From the cell containing the given text, extract its center point as [x, y] coordinate. 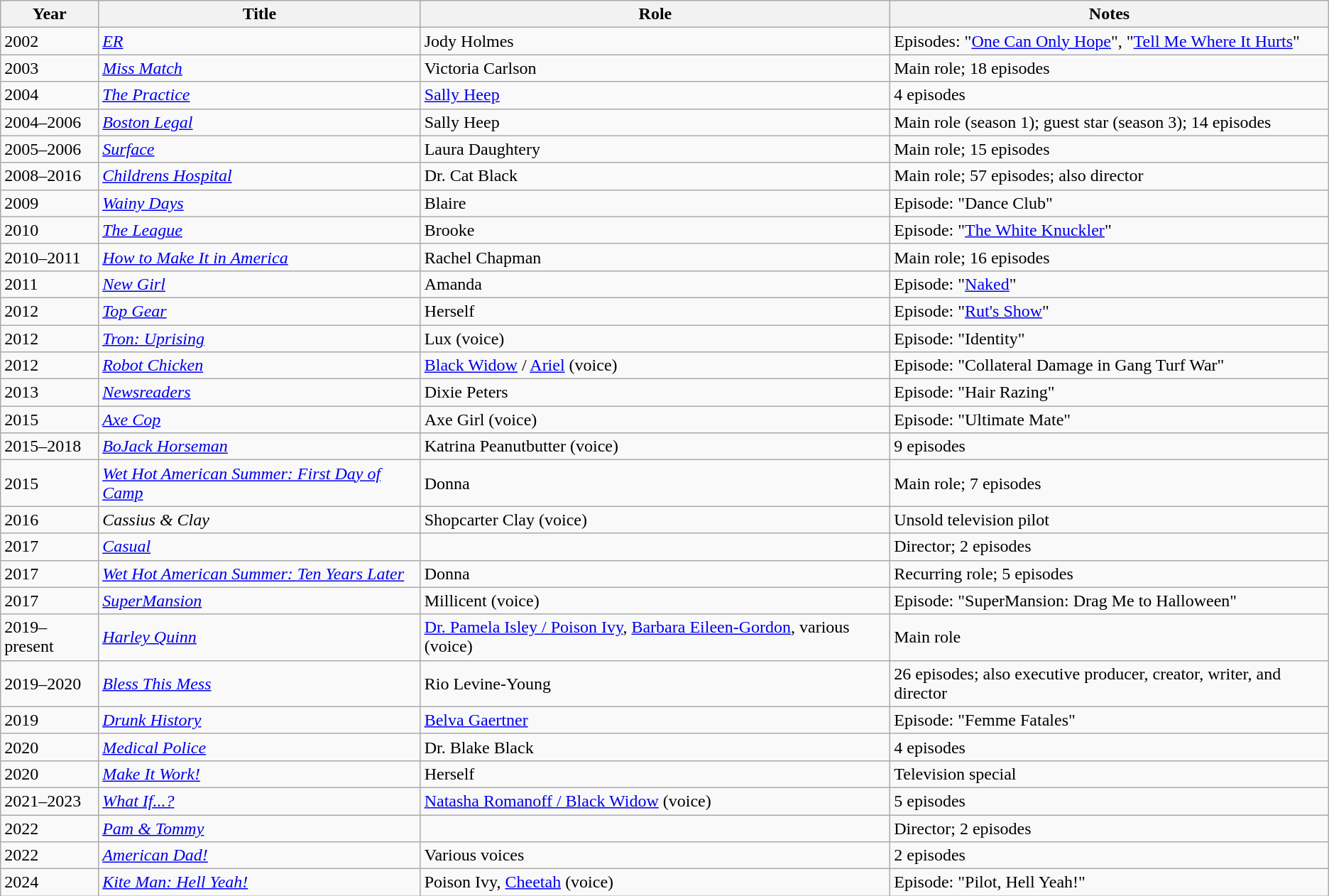
2019 [50, 720]
Unsold television pilot [1110, 520]
Childrens Hospital [260, 176]
Episode: "Collateral Damage in Gang Turf War" [1110, 366]
Miss Match [260, 68]
Brooke [655, 230]
Dr. Pamela Isley / Poison Ivy, Barbara Eileen-Gordon, various (voice) [655, 638]
9 episodes [1110, 447]
Axe Girl (voice) [655, 420]
Black Widow / Ariel (voice) [655, 366]
Lux (voice) [655, 339]
Shopcarter Clay (voice) [655, 520]
2024 [50, 883]
Top Gear [260, 311]
2002 [50, 41]
Laura Daughtery [655, 149]
Main role (season 1); guest star (season 3); 14 episodes [1110, 122]
Pam & Tommy [260, 829]
Medical Police [260, 747]
26 episodes; also executive producer, creator, writer, and director [1110, 683]
2005–2006 [50, 149]
2016 [50, 520]
Axe Cop [260, 420]
Kite Man: Hell Yeah! [260, 883]
2021–2023 [50, 801]
2004 [50, 95]
Various voices [655, 856]
Episode: "Rut's Show" [1110, 311]
Recurring role; 5 episodes [1110, 574]
How to Make It in America [260, 257]
Cassius & Clay [260, 520]
Wet Hot American Summer: Ten Years Later [260, 574]
2008–2016 [50, 176]
2019–present [50, 638]
2004–2006 [50, 122]
2 episodes [1110, 856]
Role [655, 14]
Episode: "Ultimate Mate" [1110, 420]
Main role [1110, 638]
Dr. Cat Black [655, 176]
2015–2018 [50, 447]
Natasha Romanoff / Black Widow (voice) [655, 801]
2010 [50, 230]
Main role; 15 episodes [1110, 149]
ER [260, 41]
American Dad! [260, 856]
Notes [1110, 14]
Amanda [655, 284]
Dixie Peters [655, 393]
BoJack Horseman [260, 447]
Harley Quinn [260, 638]
Main role; 18 episodes [1110, 68]
Episode: "SuperMansion: Drag Me to Halloween" [1110, 601]
Blaire [655, 203]
Episode: "Dance Club" [1110, 203]
Drunk History [260, 720]
2013 [50, 393]
2009 [50, 203]
Millicent (voice) [655, 601]
2011 [50, 284]
Poison Ivy, Cheetah (voice) [655, 883]
Episode: "The White Knuckler" [1110, 230]
Main role; 16 episodes [1110, 257]
Robot Chicken [260, 366]
Episode: "Femme Fatales" [1110, 720]
SuperMansion [260, 601]
Jody Holmes [655, 41]
Rio Levine-Young [655, 683]
5 episodes [1110, 801]
Episode: "Identity" [1110, 339]
New Girl [260, 284]
Casual [260, 547]
Belva Gaertner [655, 720]
Surface [260, 149]
Bless This Mess [260, 683]
Episode: "Naked" [1110, 284]
Episodes: "One Can Only Hope", "Tell Me Where It Hurts" [1110, 41]
Boston Legal [260, 122]
Main role; 57 episodes; also director [1110, 176]
Episode: "Hair Razing" [1110, 393]
Wainy Days [260, 203]
Dr. Blake Black [655, 747]
Newsreaders [260, 393]
What If...? [260, 801]
Tron: Uprising [260, 339]
Katrina Peanutbutter (voice) [655, 447]
2019–2020 [50, 683]
Year [50, 14]
The League [260, 230]
Television special [1110, 774]
2003 [50, 68]
The Practice [260, 95]
2010–2011 [50, 257]
Victoria Carlson [655, 68]
Rachel Chapman [655, 257]
Wet Hot American Summer: First Day of Camp [260, 483]
Episode: "Pilot, Hell Yeah!" [1110, 883]
Main role; 7 episodes [1110, 483]
Make It Work! [260, 774]
Title [260, 14]
